Capture the cell that displays the provided text and extract its [X, Y] central coordinate. 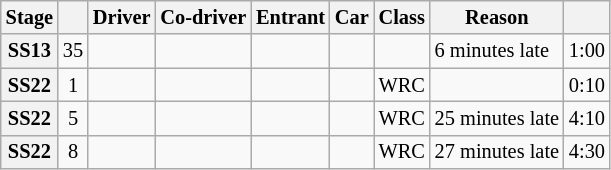
Car [352, 17]
Reason [497, 17]
4:30 [587, 152]
35 [73, 51]
1 [73, 85]
Co-driver [203, 17]
SS13 [30, 51]
8 [73, 152]
5 [73, 118]
6 minutes late [497, 51]
0:10 [587, 85]
Driver [122, 17]
Class [402, 17]
25 minutes late [497, 118]
1:00 [587, 51]
4:10 [587, 118]
Entrant [290, 17]
27 minutes late [497, 152]
Stage [30, 17]
